Search for the cell housing the specified text and yield its (X, Y) center coordinate. 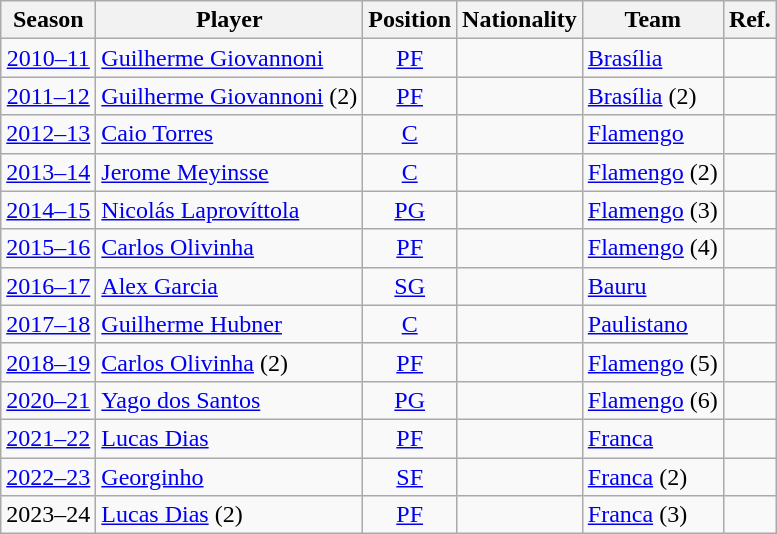
Flamengo (4) (652, 248)
Franca (652, 438)
Flamengo (2) (652, 172)
Franca (2) (652, 477)
2012–13 (48, 134)
Jerome Meyinsse (230, 172)
2023–24 (48, 515)
Caio Torres (230, 134)
2021–22 (48, 438)
Guilherme Hubner (230, 324)
Paulistano (652, 324)
Nicolás Laprovíttola (230, 210)
Position (410, 20)
Flamengo (5) (652, 362)
2020–21 (48, 400)
2022–23 (48, 477)
Yago dos Santos (230, 400)
2015–16 (48, 248)
Franca (3) (652, 515)
Ref. (750, 20)
Lucas Dias (230, 438)
Brasília (2) (652, 96)
Bauru (652, 286)
2017–18 (48, 324)
2016–17 (48, 286)
Brasília (652, 58)
Flamengo (3) (652, 210)
Player (230, 20)
Carlos Olivinha (230, 248)
2011–12 (48, 96)
Carlos Olivinha (2) (230, 362)
2010–11 (48, 58)
Georginho (230, 477)
Nationality (520, 20)
Guilherme Giovannoni (230, 58)
2013–14 (48, 172)
Alex Garcia (230, 286)
2018–19 (48, 362)
Season (48, 20)
Flamengo (6) (652, 400)
2014–15 (48, 210)
Team (652, 20)
Lucas Dias (2) (230, 515)
Flamengo (652, 134)
SF (410, 477)
SG (410, 286)
Guilherme Giovannoni (2) (230, 96)
